Return the (x, y) coordinate for the center point of the cell that contains the specified text.  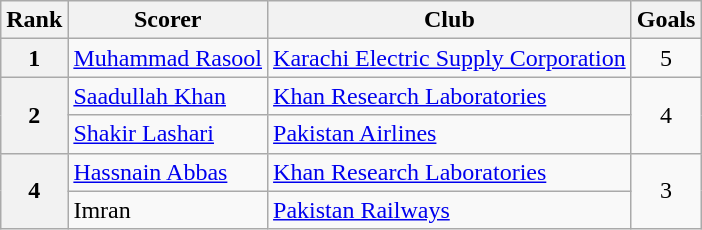
3 (666, 191)
Rank (34, 20)
Pakistan Airlines (450, 134)
Saadullah Khan (168, 96)
1 (34, 58)
Pakistan Railways (450, 210)
2 (34, 115)
Karachi Electric Supply Corporation (450, 58)
Muhammad Rasool (168, 58)
Shakir Lashari (168, 134)
Scorer (168, 20)
Imran (168, 210)
Club (450, 20)
Goals (666, 20)
Hassnain Abbas (168, 172)
5 (666, 58)
